Provide the [x, y] coordinate of the cell's center where the given text is located.  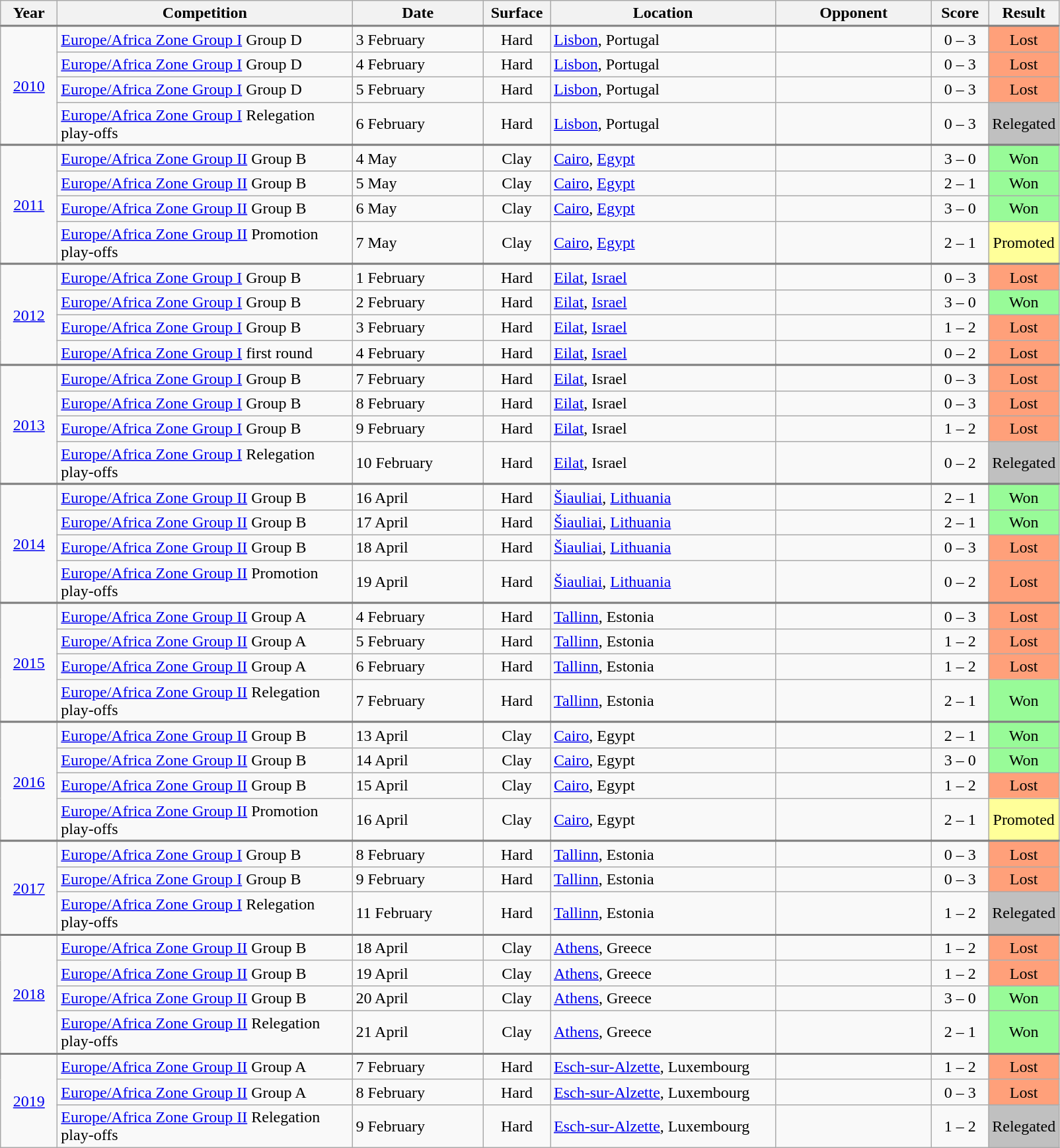
1 February [418, 278]
Opponent [854, 13]
4 May [418, 159]
15 April [418, 785]
10 February [418, 463]
17 April [418, 522]
2016 [29, 782]
2012 [29, 315]
2013 [29, 425]
21 April [418, 1032]
2017 [29, 888]
7 May [418, 242]
Competition [205, 13]
13 April [418, 735]
Surface [517, 13]
Date [418, 13]
2014 [29, 544]
2015 [29, 663]
5 May [418, 183]
2 February [418, 302]
Score [960, 13]
Year [29, 13]
2019 [29, 1100]
Europe/Africa Zone Group I first round [205, 352]
14 April [418, 760]
11 February [418, 913]
Location [662, 13]
2011 [29, 205]
20 April [418, 998]
Result [1024, 13]
2010 [29, 86]
2018 [29, 994]
6 May [418, 208]
